Output the (x, y) coordinate of the center of the cell containing the given text.  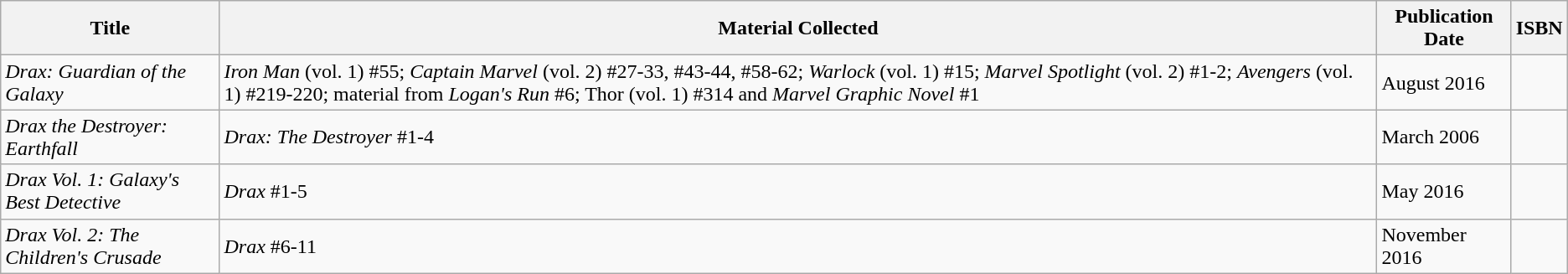
Drax: Guardian of the Galaxy (111, 82)
ISBN (1540, 28)
Title (111, 28)
March 2006 (1444, 137)
Material Collected (798, 28)
Drax: The Destroyer #1-4 (798, 137)
Drax the Destroyer: Earthfall (111, 137)
Drax #6-11 (798, 246)
Publication Date (1444, 28)
August 2016 (1444, 82)
November 2016 (1444, 246)
Drax Vol. 2: The Children's Crusade (111, 246)
Drax #1-5 (798, 191)
Drax Vol. 1: Galaxy's Best Detective (111, 191)
May 2016 (1444, 191)
